Return the (x, y) coordinate for the center point of the cell that contains the specified text.  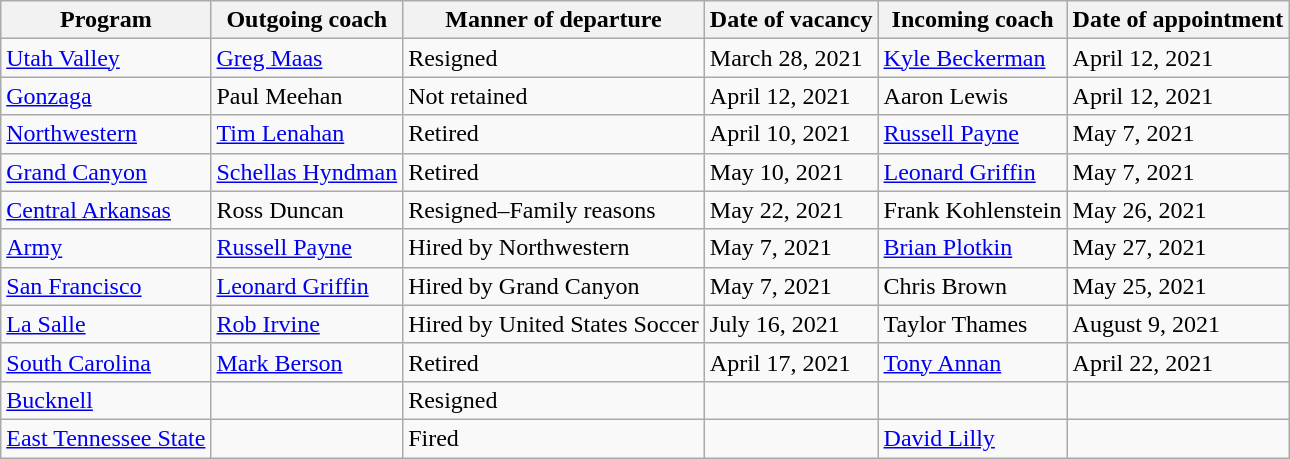
March 28, 2021 (791, 58)
Manner of departure (554, 20)
Gonzaga (106, 96)
Taylor Thames (972, 324)
July 16, 2021 (791, 324)
Mark Berson (307, 362)
Hired by United States Soccer (554, 324)
Hired by Grand Canyon (554, 286)
Incoming coach (972, 20)
Hired by Northwestern (554, 248)
April 22, 2021 (1178, 362)
April 17, 2021 (791, 362)
May 26, 2021 (1178, 210)
Date of appointment (1178, 20)
Central Arkansas (106, 210)
Outgoing coach (307, 20)
April 10, 2021 (791, 134)
Fired (554, 438)
Greg Maas (307, 58)
Bucknell (106, 400)
Frank Kohlenstein (972, 210)
May 25, 2021 (1178, 286)
Tim Lenahan (307, 134)
May 22, 2021 (791, 210)
South Carolina (106, 362)
Kyle Beckerman (972, 58)
Grand Canyon (106, 172)
Program (106, 20)
Chris Brown (972, 286)
Ross Duncan (307, 210)
May 27, 2021 (1178, 248)
Brian Plotkin (972, 248)
Not retained (554, 96)
Schellas Hyndman (307, 172)
May 10, 2021 (791, 172)
Utah Valley (106, 58)
East Tennessee State (106, 438)
La Salle (106, 324)
David Lilly (972, 438)
Army (106, 248)
Northwestern (106, 134)
Date of vacancy (791, 20)
Aaron Lewis (972, 96)
Resigned–Family reasons (554, 210)
Paul Meehan (307, 96)
Tony Annan (972, 362)
August 9, 2021 (1178, 324)
Rob Irvine (307, 324)
San Francisco (106, 286)
